For the text-containing cell, return its midpoint in (X, Y) coordinate format. 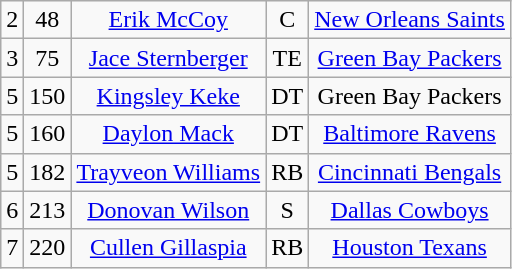
2 (12, 20)
150 (48, 96)
213 (48, 210)
Baltimore Ravens (410, 134)
3 (12, 58)
7 (12, 248)
TE (288, 58)
Donovan Wilson (168, 210)
48 (48, 20)
Houston Texans (410, 248)
Trayveon Williams (168, 172)
Kingsley Keke (168, 96)
Erik McCoy (168, 20)
S (288, 210)
Cullen Gillaspia (168, 248)
New Orleans Saints (410, 20)
75 (48, 58)
160 (48, 134)
Daylon Mack (168, 134)
182 (48, 172)
C (288, 20)
Jace Sternberger (168, 58)
220 (48, 248)
6 (12, 210)
Dallas Cowboys (410, 210)
Cincinnati Bengals (410, 172)
